From the cell containing the given text, extract its center point as [x, y] coordinate. 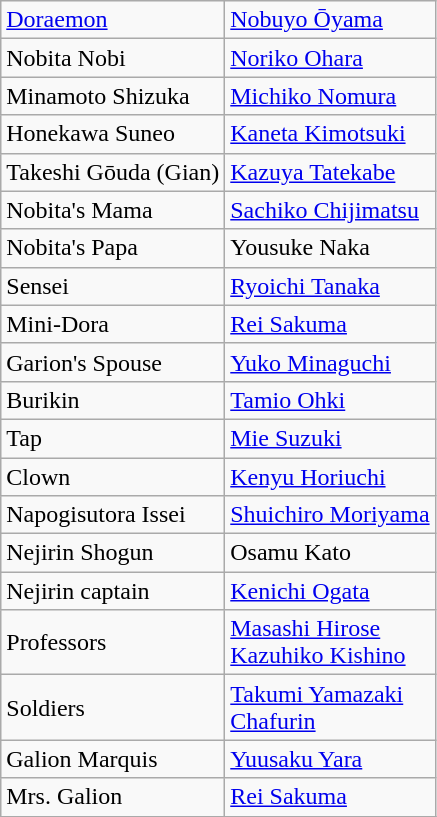
Kaneta Kimotsuki [330, 134]
Mini-Dora [113, 324]
Mrs. Galion [113, 797]
Kenichi Ogata [330, 591]
Sensei [113, 286]
Noriko Ohara [330, 58]
Kenyu Horiuchi [330, 477]
Yuko Minaguchi [330, 362]
Doraemon [113, 20]
Takeshi Gōuda (Gian) [113, 172]
Sachiko Chijimatsu [330, 210]
Clown [113, 477]
Nobita's Mama [113, 210]
Yousuke Naka [330, 248]
Osamu Kato [330, 553]
Nobuyo Ōyama [330, 20]
Masashi HiroseKazuhiko Kishino [330, 642]
Kazuya Tatekabe [330, 172]
Tap [113, 438]
Galion Marquis [113, 759]
Nobita Nobi [113, 58]
Takumi YamazakiChafurin [330, 708]
Minamoto Shizuka [113, 96]
Shuichiro Moriyama [330, 515]
Soldiers [113, 708]
Nejirin Shogun [113, 553]
Napogisutora Issei [113, 515]
Yuusaku Yara [330, 759]
Tamio Ohki [330, 400]
Professors [113, 642]
Nejirin captain [113, 591]
Mie Suzuki [330, 438]
Burikin [113, 400]
Garion's Spouse [113, 362]
Honekawa Suneo [113, 134]
Ryoichi Tanaka [330, 286]
Michiko Nomura [330, 96]
Nobita's Papa [113, 248]
